Search for the cell housing the specified text and yield its (X, Y) center coordinate. 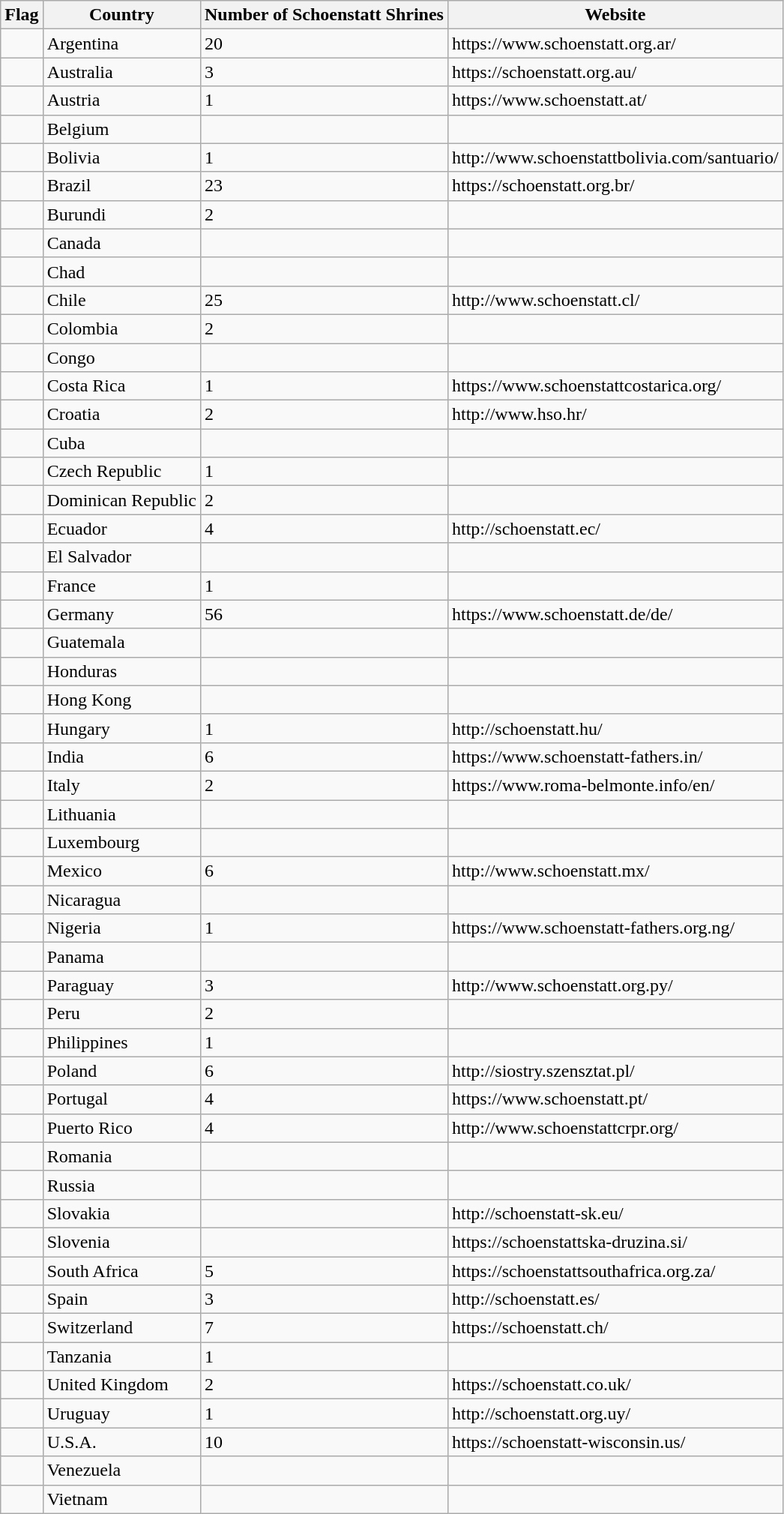
Austria (121, 100)
Congo (121, 358)
Hong Kong (121, 700)
https://schoenstatt.org.br/ (615, 186)
Chad (121, 271)
Canada (121, 243)
Germany (121, 614)
Panama (121, 957)
23 (324, 186)
Cuba (121, 443)
https://www.schoenstatt-fathers.in/ (615, 757)
http://www.schoenstatt.mx/ (615, 871)
https://schoenstattska-druzina.si/ (615, 1242)
Costa Rica (121, 386)
Puerto Rico (121, 1128)
Poland (121, 1071)
Paraguay (121, 985)
Australia (121, 72)
Vietnam (121, 1499)
France (121, 586)
Ecuador (121, 529)
7 (324, 1328)
Flag (22, 15)
Italy (121, 785)
https://www.roma-belmonte.info/en/ (615, 785)
http://schoenstatt.ec/ (615, 529)
Colombia (121, 328)
http://www.schoenstattcrpr.org/ (615, 1128)
http://schoenstatt.hu/ (615, 728)
https://www.schoenstatt.org.ar/ (615, 43)
Luxembourg (121, 843)
25 (324, 300)
http://www.schoenstatt.cl/ (615, 300)
South Africa (121, 1271)
Spain (121, 1300)
Burundi (121, 214)
Lithuania (121, 814)
Philippines (121, 1042)
U.S.A. (121, 1442)
Switzerland (121, 1328)
Argentina (121, 43)
Nicaragua (121, 900)
https://www.schoenstatt.at/ (615, 100)
http://schoenstatt.org.uy/ (615, 1414)
https://schoenstatt.org.au/ (615, 72)
United Kingdom (121, 1385)
http://www.hso.hr/ (615, 415)
India (121, 757)
http://schoenstatt-sk.eu/ (615, 1213)
10 (324, 1442)
Website (615, 15)
Croatia (121, 415)
56 (324, 614)
Romania (121, 1156)
https://schoenstatt-wisconsin.us/ (615, 1442)
Tanzania (121, 1357)
https://www.schoenstatt.pt/ (615, 1099)
Nigeria (121, 928)
Bolivia (121, 157)
https://www.schoenstatt.de/de/ (615, 614)
Peru (121, 1014)
Honduras (121, 671)
Slovakia (121, 1213)
https://schoenstattsouthafrica.org.za/ (615, 1271)
Slovenia (121, 1242)
http://www.schoenstattbolivia.com/santuario/ (615, 157)
Number of Schoenstatt Shrines (324, 15)
Guatemala (121, 643)
Mexico (121, 871)
https://www.schoenstattcostarica.org/ (615, 386)
Uruguay (121, 1414)
http://www.schoenstatt.org.py/ (615, 985)
Chile (121, 300)
Portugal (121, 1099)
Country (121, 15)
http://siostry.szensztat.pl/ (615, 1071)
Brazil (121, 186)
https://schoenstatt.ch/ (615, 1328)
Belgium (121, 129)
5 (324, 1271)
20 (324, 43)
Venezuela (121, 1471)
https://schoenstatt.co.uk/ (615, 1385)
El Salvador (121, 557)
Czech Republic (121, 472)
Russia (121, 1185)
http://schoenstatt.es/ (615, 1300)
Hungary (121, 728)
https://www.schoenstatt-fathers.org.ng/ (615, 928)
Dominican Republic (121, 500)
